Extract the [X, Y] coordinate from the center of the cell holding the provided text.  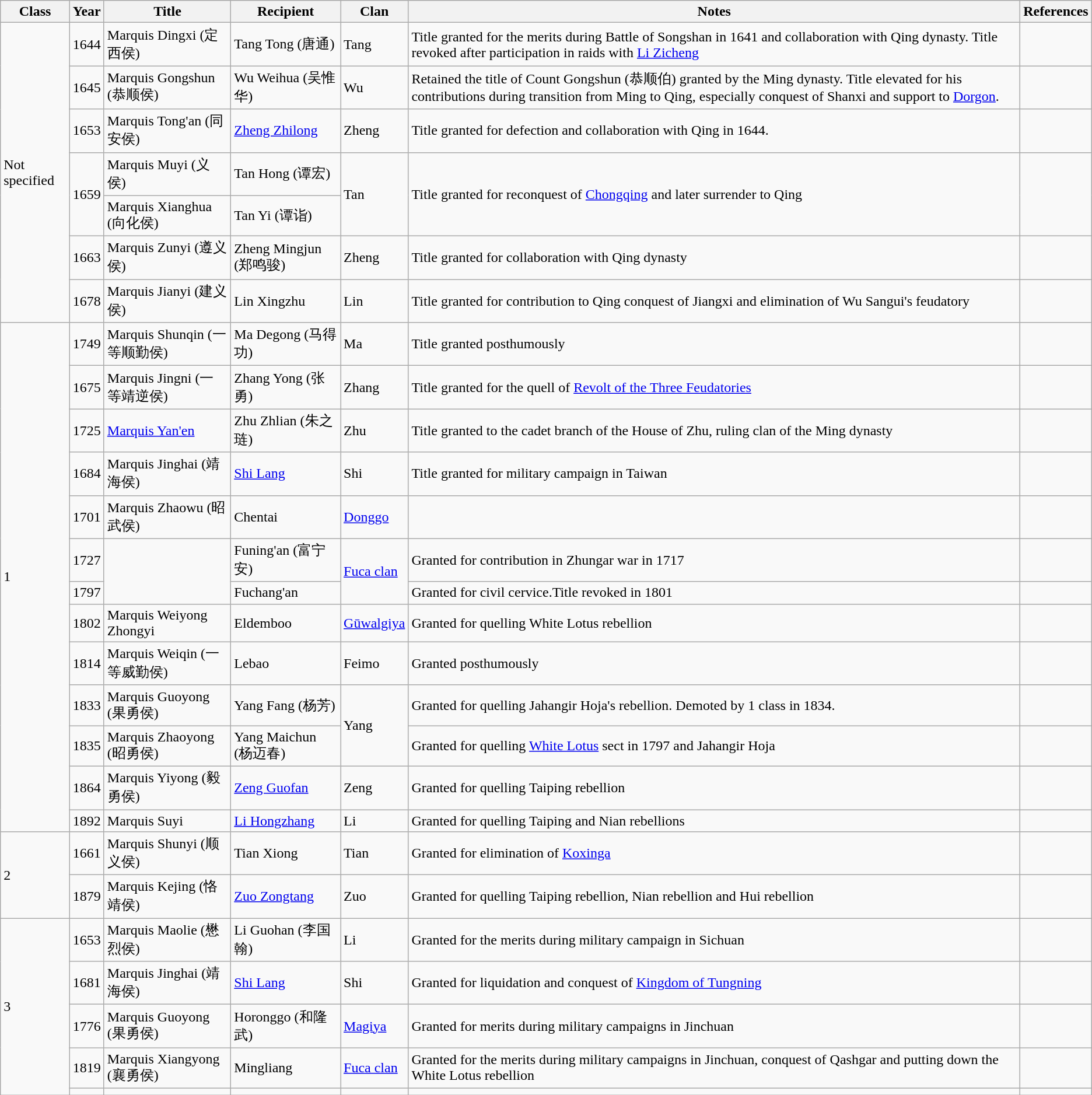
Marquis Yiyong (毅勇侯) [167, 788]
1814 [86, 663]
1663 [86, 258]
Eldemboo [286, 623]
Marquis Xianghua (向化侯) [167, 216]
Marquis Xiangyong (襄勇侯) [167, 1068]
Wu Weihua (吴惟华) [286, 88]
Zuo Zongtang [286, 897]
Tian [374, 853]
Wu [374, 88]
Lebao [286, 663]
1684 [86, 474]
1 [35, 578]
Ma Degong (马得功) [286, 344]
Title granted for military campaign in Taiwan [714, 474]
Granted for merits during military campaigns in Jinchuan [714, 1026]
Marquis Tong'an (同安侯) [167, 131]
1725 [86, 431]
Clan [374, 12]
Marquis Kejing (恪靖侯) [167, 897]
1833 [86, 705]
Granted for quelling White Lotus sect in 1797 and Jahangir Hoja [714, 746]
Title [167, 12]
Granted for quelling Taiping rebellion, Nian rebellion and Hui rebellion [714, 897]
Marquis Yan'en [167, 431]
Marquis Muyi (义侯) [167, 174]
Tang Tong (唐通) [286, 44]
Marquis Dingxi (定西侯) [167, 44]
Chentai [286, 517]
Zhang [374, 387]
Title granted for defection and collaboration with Qing in 1644. [714, 131]
Li Hongzhang [286, 821]
Marquis Gongshun (恭顺侯) [167, 88]
Granted for quelling White Lotus rebellion [714, 623]
1749 [86, 344]
Lin [374, 301]
3 [35, 1007]
Lin Xingzhu [286, 301]
Marquis Zhaoyong (昭勇侯) [167, 746]
Zeng [374, 788]
Year [86, 12]
Zheng Zhilong [286, 131]
Tang [374, 44]
Horonggo (和隆武) [286, 1026]
Title granted for reconquest of Chongqing and later surrender to Qing [714, 194]
Marquis Jianyi (建义侯) [167, 301]
2 [35, 875]
Zuo [374, 897]
Marquis Weiyong Zhongyi [167, 623]
Mingliang [286, 1068]
1802 [86, 623]
Granted for the merits during military campaigns in Jinchuan, conquest of Qashgar and putting down the White Lotus rebellion [714, 1068]
1864 [86, 788]
Granted for civil cervice.Title revoked in 1801 [714, 593]
1678 [86, 301]
Funing'an (富宁安) [286, 560]
1892 [86, 821]
1776 [86, 1026]
Fuchang'an [286, 593]
Granted for quelling Taiping rebellion [714, 788]
References [1056, 12]
Ma [374, 344]
Gūwalgiya [374, 623]
Marquis Maolie (懋烈侯) [167, 940]
Feimo [374, 663]
1645 [86, 88]
Marquis Zunyi (遵义侯) [167, 258]
Marquis Shunyi (顺义侯) [167, 853]
Marquis Weiqin (一等威勤侯) [167, 663]
Granted for liquidation and conquest of Kingdom of Tungning [714, 983]
Marquis Suyi [167, 821]
1819 [86, 1068]
Tan Yi (谭诣) [286, 216]
Granted for the merits during military campaign in Sichuan [714, 940]
Title granted to the cadet branch of the House of Zhu, ruling clan of the Ming dynasty [714, 431]
1727 [86, 560]
Granted posthumously [714, 663]
Tian Xiong [286, 853]
Not specified [35, 173]
Class [35, 12]
1659 [86, 194]
Marquis Shunqin (一等顺勤侯) [167, 344]
1835 [86, 746]
Notes [714, 12]
1701 [86, 517]
Title granted for contribution to Qing conquest of Jiangxi and elimination of Wu Sangui's feudatory [714, 301]
Zhu Zhlian (朱之琏) [286, 431]
Zheng Mingjun (郑鸣骏) [286, 258]
Marquis Zhaowu (昭武侯) [167, 517]
Yang Fang (杨芳) [286, 705]
1879 [86, 897]
Tan Hong (谭宏) [286, 174]
Granted for quelling Jahangir Hoja's rebellion. Demoted by 1 class in 1834. [714, 705]
1797 [86, 593]
Granted for contribution in Zhungar war in 1717 [714, 560]
Li Guohan (李国翰) [286, 940]
Yang [374, 726]
1675 [86, 387]
Zhang Yong (张勇) [286, 387]
Zeng Guofan [286, 788]
Recipient [286, 12]
Title granted for collaboration with Qing dynasty [714, 258]
Granted for quelling Taiping and Nian rebellions [714, 821]
Title granted posthumously [714, 344]
Magiya [374, 1026]
1661 [86, 853]
Title granted for the quell of Revolt of the Three Feudatories [714, 387]
Marquis Jingni (一等靖逆侯) [167, 387]
1644 [86, 44]
Granted for elimination of Koxinga [714, 853]
Donggo [374, 517]
Zhu [374, 431]
Tan [374, 194]
Yang Maichun (杨迈春) [286, 746]
1681 [86, 983]
